Pinpoint the cell where the given text exists, returning its [X, Y] midpoint coordinate. 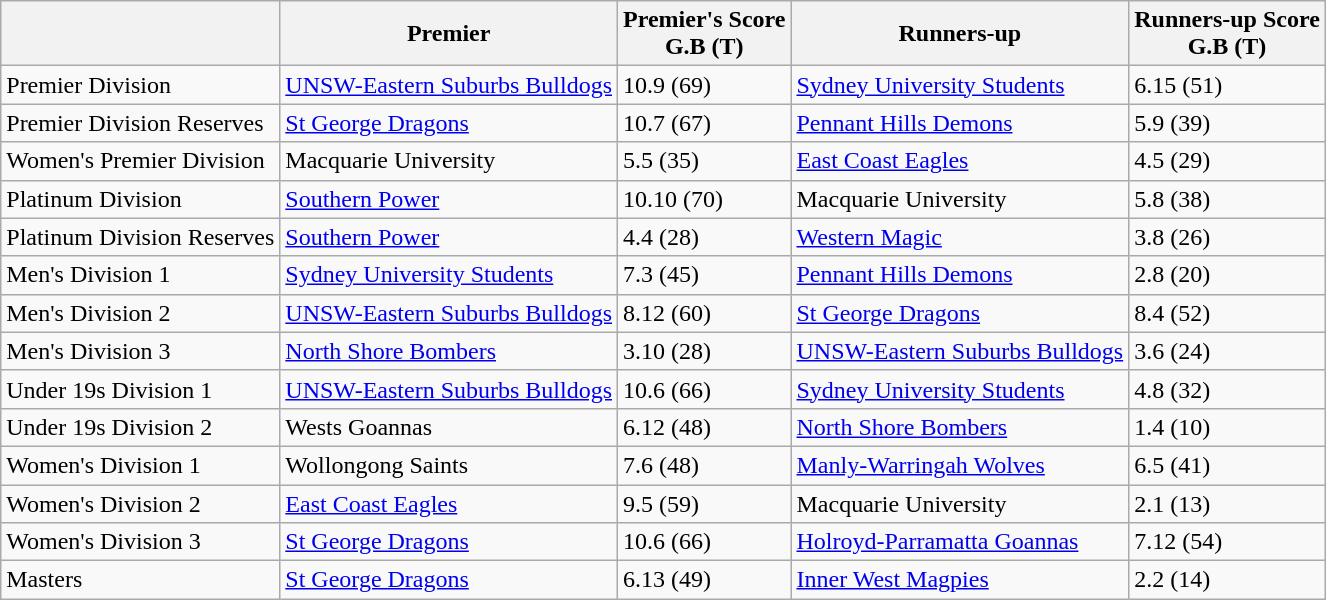
Platinum Division [140, 199]
6.13 (49) [704, 580]
1.4 (10) [1228, 427]
Under 19s Division 1 [140, 389]
Men's Division 2 [140, 313]
3.8 (26) [1228, 237]
Women's Division 1 [140, 465]
9.5 (59) [704, 503]
6.5 (41) [1228, 465]
4.4 (28) [704, 237]
Premier Division Reserves [140, 123]
Women's Premier Division [140, 161]
7.6 (48) [704, 465]
7.12 (54) [1228, 542]
Premier Division [140, 85]
Platinum Division Reserves [140, 237]
Premier's ScoreG.B (T) [704, 34]
5.5 (35) [704, 161]
Premier [449, 34]
Wollongong Saints [449, 465]
10.9 (69) [704, 85]
Masters [140, 580]
Men's Division 1 [140, 275]
4.8 (32) [1228, 389]
3.6 (24) [1228, 351]
Women's Division 3 [140, 542]
2.8 (20) [1228, 275]
2.2 (14) [1228, 580]
5.8 (38) [1228, 199]
Runners-up ScoreG.B (T) [1228, 34]
Western Magic [960, 237]
6.12 (48) [704, 427]
6.15 (51) [1228, 85]
Manly-Warringah Wolves [960, 465]
4.5 (29) [1228, 161]
10.7 (67) [704, 123]
2.1 (13) [1228, 503]
Runners-up [960, 34]
Women's Division 2 [140, 503]
Inner West Magpies [960, 580]
Holroyd-Parramatta Goannas [960, 542]
5.9 (39) [1228, 123]
10.10 (70) [704, 199]
Wests Goannas [449, 427]
Under 19s Division 2 [140, 427]
3.10 (28) [704, 351]
8.4 (52) [1228, 313]
7.3 (45) [704, 275]
8.12 (60) [704, 313]
Men's Division 3 [140, 351]
